Determine the (x, y) coordinate at the center of the cell enclosing the given text.  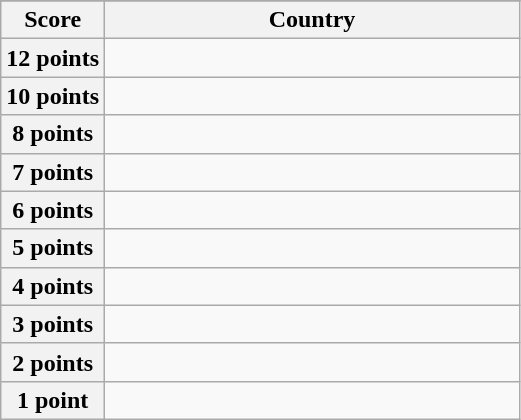
3 points (53, 324)
12 points (53, 58)
6 points (53, 210)
5 points (53, 248)
Score (53, 20)
10 points (53, 96)
4 points (53, 286)
Country (312, 20)
1 point (53, 400)
2 points (53, 362)
7 points (53, 172)
8 points (53, 134)
